Extract the [x, y] coordinate from the center of the cell holding the provided text.  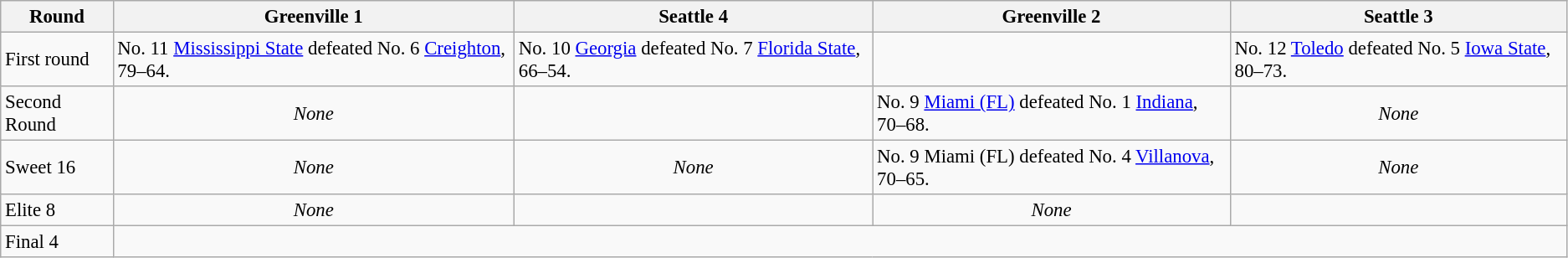
Sweet 16 [57, 168]
No. 10 Georgia defeated No. 7 Florida State, 66–54. [693, 60]
Final 4 [57, 242]
Second Round [57, 114]
Elite 8 [57, 210]
Seattle 4 [693, 17]
No. 9 Miami (FL) defeated No. 1 Indiana, 70–68. [1051, 114]
First round [57, 60]
Round [57, 17]
No. 9 Miami (FL) defeated No. 4 Villanova, 70–65. [1051, 168]
No. 11 Mississippi State defeated No. 6 Creighton, 79–64. [313, 60]
Seattle 3 [1398, 17]
Greenville 1 [313, 17]
No. 12 Toledo defeated No. 5 Iowa State, 80–73. [1398, 60]
Greenville 2 [1051, 17]
